Search for the cell housing the specified text and yield its [X, Y] center coordinate. 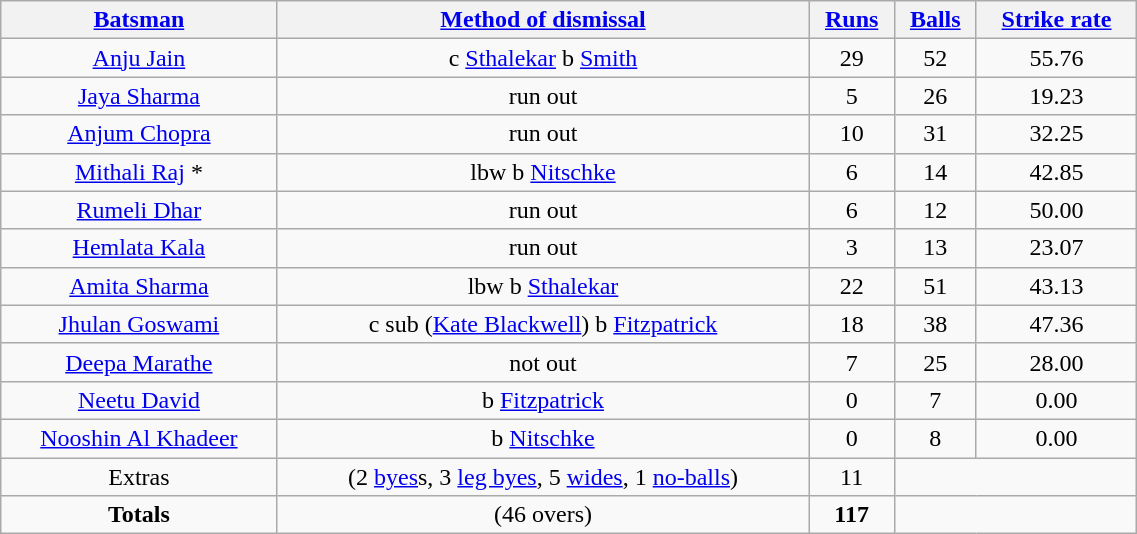
Extras [139, 477]
22 [852, 286]
32.25 [1056, 134]
117 [852, 515]
not out [543, 362]
18 [852, 324]
Method of dismissal [543, 20]
lbw b Sthalekar [543, 286]
Deepa Marathe [139, 362]
19.23 [1056, 96]
29 [852, 58]
14 [935, 172]
10 [852, 134]
5 [852, 96]
Neetu David [139, 400]
23.07 [1056, 248]
Mithali Raj * [139, 172]
(46 overs) [543, 515]
47.36 [1056, 324]
8 [935, 438]
31 [935, 134]
25 [935, 362]
26 [935, 96]
Hemlata Kala [139, 248]
50.00 [1056, 210]
Batsman [139, 20]
Totals [139, 515]
(2 byess, 3 leg byes, 5 wides, 1 no-balls) [543, 477]
Anju Jain [139, 58]
b Fitzpatrick [543, 400]
Anjum Chopra [139, 134]
12 [935, 210]
42.85 [1056, 172]
38 [935, 324]
52 [935, 58]
Runs [852, 20]
13 [935, 248]
Balls [935, 20]
11 [852, 477]
Jhulan Goswami [139, 324]
Jaya Sharma [139, 96]
43.13 [1056, 286]
c sub (Kate Blackwell) b Fitzpatrick [543, 324]
Amita Sharma [139, 286]
c Sthalekar b Smith [543, 58]
lbw b Nitschke [543, 172]
Nooshin Al Khadeer [139, 438]
28.00 [1056, 362]
Rumeli Dhar [139, 210]
b Nitschke [543, 438]
3 [852, 248]
51 [935, 286]
Strike rate [1056, 20]
55.76 [1056, 58]
